For the text-containing cell, return its midpoint in [X, Y] coordinate format. 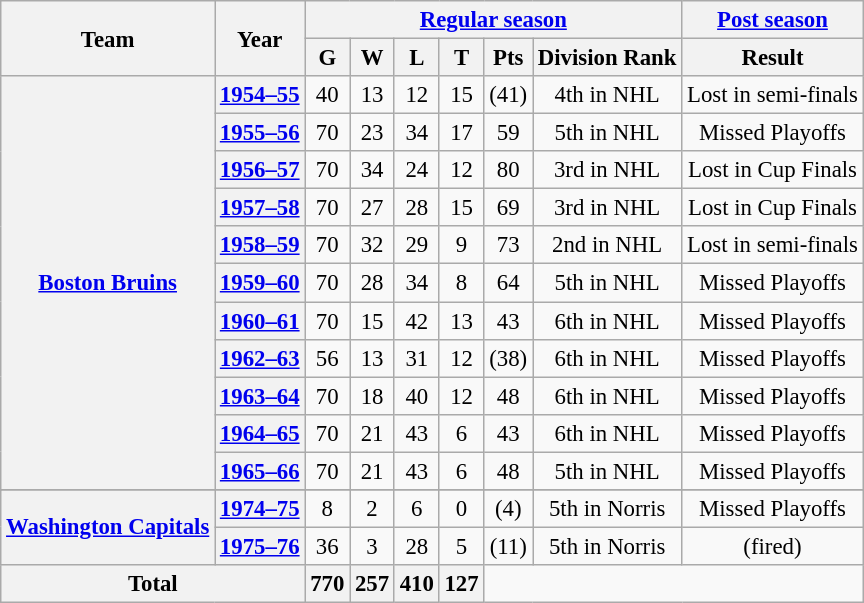
23 [372, 133]
32 [372, 245]
56 [328, 358]
0 [462, 509]
1959–60 [260, 283]
(38) [508, 358]
1954–55 [260, 95]
3 [372, 546]
36 [328, 546]
27 [372, 208]
Boston Bruins [108, 283]
L [416, 58]
9 [462, 245]
Post season [772, 20]
Team [108, 38]
5 [462, 546]
29 [416, 245]
Result [772, 58]
2 [372, 509]
770 [328, 584]
69 [508, 208]
4th in NHL [606, 95]
24 [416, 170]
1960–61 [260, 321]
257 [372, 584]
Division Rank [606, 58]
17 [462, 133]
2nd in NHL [606, 245]
1958–59 [260, 245]
1957–58 [260, 208]
42 [416, 321]
Washington Capitals [108, 528]
Pts [508, 58]
18 [372, 396]
410 [416, 584]
80 [508, 170]
Year [260, 38]
1964–65 [260, 433]
W [372, 58]
1975–76 [260, 546]
Total [153, 584]
1965–66 [260, 471]
Regular season [494, 20]
1955–56 [260, 133]
31 [416, 358]
1956–57 [260, 170]
G [328, 58]
1962–63 [260, 358]
59 [508, 133]
(fired) [772, 546]
1963–64 [260, 396]
73 [508, 245]
(11) [508, 546]
(41) [508, 95]
(4) [508, 509]
64 [508, 283]
127 [462, 584]
T [462, 58]
1974–75 [260, 509]
